Output the [X, Y] coordinate of the center of the cell containing the given text.  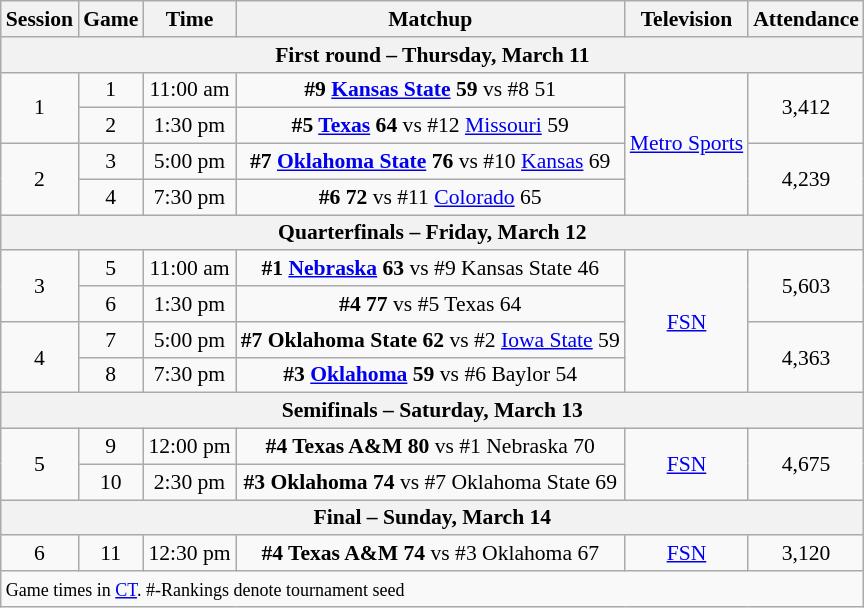
11 [110, 554]
4,363 [806, 358]
Television [686, 19]
#4 Texas A&M 80 vs #1 Nebraska 70 [430, 447]
First round – Thursday, March 11 [432, 55]
Game times in CT. #-Rankings denote tournament seed [432, 589]
8 [110, 375]
3,120 [806, 554]
Matchup [430, 19]
Semifinals – Saturday, March 13 [432, 411]
7 [110, 340]
5,603 [806, 286]
#4 77 vs #5 Texas 64 [430, 304]
3,412 [806, 108]
12:30 pm [189, 554]
#3 Oklahoma 59 vs #6 Baylor 54 [430, 375]
12:00 pm [189, 447]
#5 Texas 64 vs #12 Missouri 59 [430, 126]
#4 Texas A&M 74 vs #3 Oklahoma 67 [430, 554]
#6 72 vs #11 Colorado 65 [430, 197]
2:30 pm [189, 482]
Session [40, 19]
Final – Sunday, March 14 [432, 518]
9 [110, 447]
4,239 [806, 180]
10 [110, 482]
#3 Oklahoma 74 vs #7 Oklahoma State 69 [430, 482]
#9 Kansas State 59 vs #8 51 [430, 90]
Quarterfinals – Friday, March 12 [432, 233]
Metro Sports [686, 143]
#7 Oklahoma State 76 vs #10 Kansas 69 [430, 162]
Game [110, 19]
#1 Nebraska 63 vs #9 Kansas State 46 [430, 269]
4,675 [806, 464]
Attendance [806, 19]
Time [189, 19]
#7 Oklahoma State 62 vs #2 Iowa State 59 [430, 340]
